Output the [X, Y] coordinate of the center of the cell containing the given text.  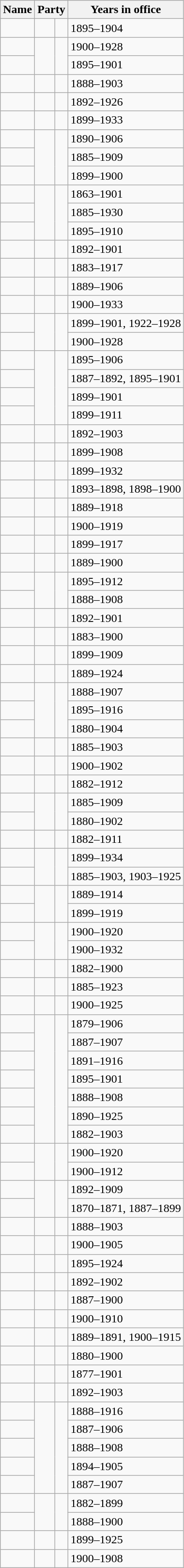
1900–1912 [126, 1171]
1899–1911 [126, 415]
1900–1933 [126, 305]
1883–1917 [126, 268]
1887–1906 [126, 1429]
1899–1900 [126, 175]
Years in office [126, 10]
1895–1906 [126, 360]
1882–1912 [126, 784]
1900–1902 [126, 765]
1888–1916 [126, 1411]
1888–1907 [126, 692]
1895–1912 [126, 581]
1885–1903 [126, 747]
1882–1899 [126, 1503]
1879–1906 [126, 1024]
1888–1900 [126, 1521]
1900–1932 [126, 950]
1892–1909 [126, 1190]
1885–1930 [126, 212]
1885–1903, 1903–1925 [126, 876]
1889–1914 [126, 895]
1899–1901 [126, 397]
1877–1901 [126, 1374]
1891–1916 [126, 1060]
1887–1892, 1895–1901 [126, 378]
1895–1916 [126, 710]
1882–1911 [126, 839]
1899–1925 [126, 1540]
1880–1904 [126, 729]
1890–1925 [126, 1116]
1900–1905 [126, 1245]
1882–1900 [126, 968]
1883–1900 [126, 637]
1892–1902 [126, 1282]
1893–1898, 1898–1900 [126, 489]
1889–1906 [126, 286]
Name [17, 10]
1895–1910 [126, 231]
1899–1908 [126, 452]
1880–1902 [126, 821]
1900–1925 [126, 1005]
1899–1919 [126, 913]
1885–1923 [126, 987]
1899–1934 [126, 858]
Party [51, 10]
1899–1909 [126, 655]
1889–1891, 1900–1915 [126, 1337]
1889–1900 [126, 563]
1899–1933 [126, 120]
1887–1900 [126, 1300]
1889–1918 [126, 507]
1880–1900 [126, 1355]
1863–1901 [126, 194]
1900–1908 [126, 1558]
1870–1871, 1887–1899 [126, 1208]
1894–1905 [126, 1466]
1882–1903 [126, 1134]
1895–1904 [126, 28]
1899–1917 [126, 544]
1899–1932 [126, 470]
1899–1901, 1922–1928 [126, 323]
1889–1924 [126, 673]
1900–1919 [126, 526]
1900–1910 [126, 1319]
1890–1906 [126, 139]
1895–1924 [126, 1263]
1892–1926 [126, 102]
